Scan for the cell matching the given text and deliver its (x, y) coordinate at center. 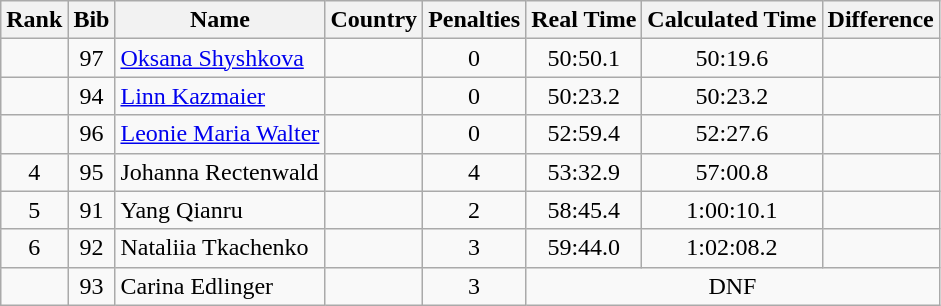
2 (474, 210)
92 (92, 248)
59:44.0 (584, 248)
Rank (34, 20)
95 (92, 172)
Yang Qianru (220, 210)
Carina Edlinger (220, 286)
50:19.6 (732, 58)
53:32.9 (584, 172)
Name (220, 20)
Linn Kazmaier (220, 96)
Difference (880, 20)
1:02:08.2 (732, 248)
97 (92, 58)
52:27.6 (732, 134)
Country (374, 20)
DNF (733, 286)
Nataliia Tkachenko (220, 248)
5 (34, 210)
Penalties (474, 20)
52:59.4 (584, 134)
Calculated Time (732, 20)
Real Time (584, 20)
57:00.8 (732, 172)
94 (92, 96)
58:45.4 (584, 210)
Bib (92, 20)
6 (34, 248)
96 (92, 134)
Oksana Shyshkova (220, 58)
91 (92, 210)
Johanna Rectenwald (220, 172)
Leonie Maria Walter (220, 134)
93 (92, 286)
50:50.1 (584, 58)
1:00:10.1 (732, 210)
